From the cell containing the given text, extract its center point as (X, Y) coordinate. 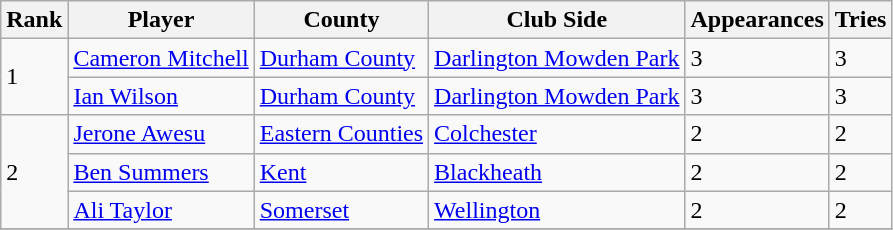
Jerone Awesu (161, 134)
Kent (341, 172)
Wellington (557, 210)
County (341, 20)
Tries (860, 20)
Appearances (757, 20)
Player (161, 20)
Colchester (557, 134)
Blackheath (557, 172)
Ben Summers (161, 172)
1 (34, 77)
Ali Taylor (161, 210)
Somerset (341, 210)
Eastern Counties (341, 134)
Club Side (557, 20)
Rank (34, 20)
Cameron Mitchell (161, 58)
Ian Wilson (161, 96)
